Detect which cell encompasses the target text, then output its (X, Y) center coordinate. 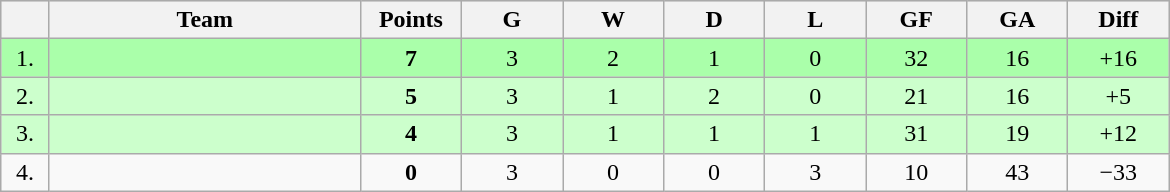
21 (916, 96)
2. (26, 96)
−33 (1118, 172)
GA (1018, 20)
31 (916, 134)
+12 (1118, 134)
Team (204, 20)
GF (916, 20)
G (512, 20)
+16 (1118, 58)
L (816, 20)
W (612, 20)
43 (1018, 172)
10 (916, 172)
5 (410, 96)
4. (26, 172)
19 (1018, 134)
1. (26, 58)
Points (410, 20)
+5 (1118, 96)
Diff (1118, 20)
7 (410, 58)
4 (410, 134)
D (714, 20)
32 (916, 58)
3. (26, 134)
